For the text-containing cell, return its midpoint in [X, Y] coordinate format. 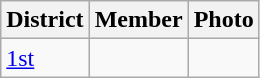
Member [138, 20]
Photo [224, 20]
District [45, 20]
1st [45, 58]
